Output the (X, Y) coordinate of the center of the cell containing the given text.  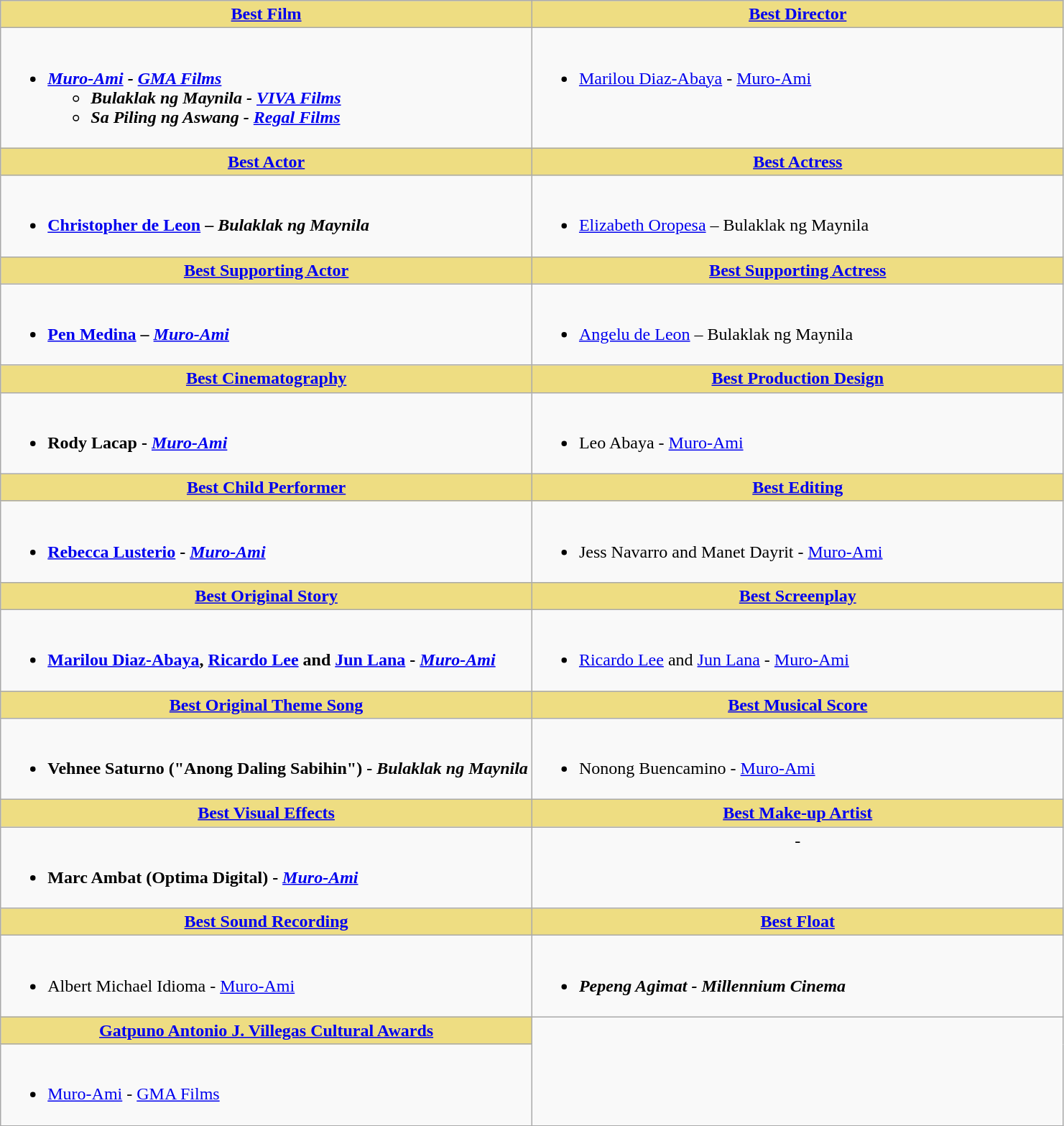
Best Original Story (267, 596)
Gatpuno Antonio J. Villegas Cultural Awards (267, 1030)
Rebecca Lusterio - Muro-Ami (267, 542)
Best Production Design (797, 379)
Leo Abaya - Muro-Ami (797, 433)
Best Original Theme Song (267, 705)
Christopher de Leon – Bulaklak ng Maynila (267, 216)
Best Musical Score (797, 705)
Best Float (797, 922)
Marc Ambat (Optima Digital) - Muro-Ami (267, 868)
Jess Navarro and Manet Dayrit - Muro-Ami (797, 542)
- (797, 868)
Nonong Buencamino - Muro-Ami (797, 759)
Marilou Diaz-Abaya - Muro-Ami (797, 88)
Muro-Ami - GMA Films (267, 1085)
Angelu de Leon – Bulaklak ng Maynila (797, 325)
Pen Medina – Muro-Ami (267, 325)
Best Make-up Artist (797, 813)
Best Child Performer (267, 487)
Best Film (267, 14)
Best Supporting Actor (267, 270)
Muro-Ami - GMA FilmsBulaklak ng Maynila - VIVA Films Sa Piling ng Aswang - Regal Films (267, 88)
Ricardo Lee and Jun Lana - Muro-Ami (797, 650)
Pepeng Agimat - Millennium Cinema (797, 976)
Marilou Diaz-Abaya, Ricardo Lee and Jun Lana - Muro-Ami (267, 650)
Best Actress (797, 162)
Best Director (797, 14)
Albert Michael Idioma - Muro-Ami (267, 976)
Vehnee Saturno ("Anong Daling Sabihin") - Bulaklak ng Maynila (267, 759)
Best Visual Effects (267, 813)
Best Editing (797, 487)
Rody Lacap - Muro-Ami (267, 433)
Best Supporting Actress (797, 270)
Elizabeth Oropesa – Bulaklak ng Maynila (797, 216)
Best Screenplay (797, 596)
Best Cinematography (267, 379)
Best Sound Recording (267, 922)
Best Actor (267, 162)
